Output the (x, y) coordinate of the center of the cell containing the given text.  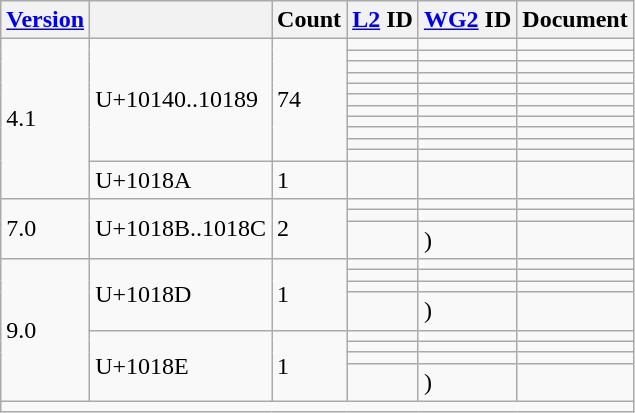
U+1018B..1018C (181, 229)
9.0 (46, 330)
U+1018E (181, 366)
74 (310, 100)
U+10140..10189 (181, 100)
4.1 (46, 119)
WG2 ID (467, 20)
7.0 (46, 229)
U+1018D (181, 294)
Document (575, 20)
Count (310, 20)
Version (46, 20)
L2 ID (383, 20)
2 (310, 229)
U+1018A (181, 179)
